Capture the cell that displays the provided text and extract its (X, Y) central coordinate. 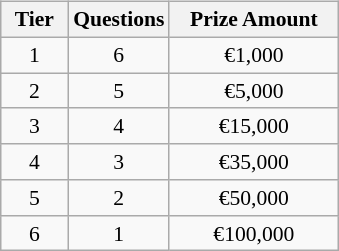
€50,000 (254, 198)
€1,000 (254, 55)
Tier (35, 20)
€5,000 (254, 91)
Prize Amount (254, 20)
€35,000 (254, 162)
€15,000 (254, 126)
Questions (118, 20)
€100,000 (254, 233)
